From the cell containing the given text, extract its center point as (x, y) coordinate. 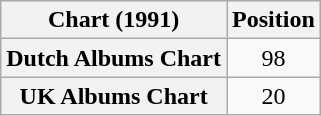
Dutch Albums Chart (114, 58)
Chart (1991) (114, 20)
20 (274, 96)
98 (274, 58)
Position (274, 20)
UK Albums Chart (114, 96)
